Determine the [X, Y] coordinate at the center of the cell enclosing the given text.  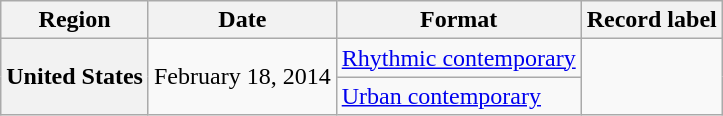
Format [458, 20]
Rhythmic contemporary [458, 58]
Record label [652, 20]
Date [242, 20]
February 18, 2014 [242, 77]
Region [75, 20]
United States [75, 77]
Urban contemporary [458, 96]
